Find where the given text appears and provide that cell's center as (x, y) coordinate. 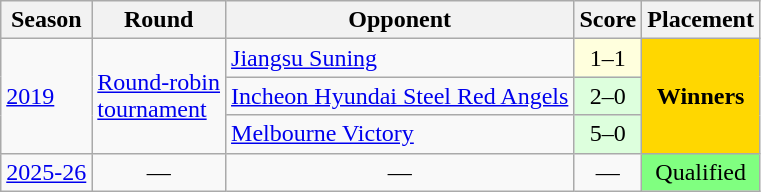
Winners (701, 96)
2019 (46, 96)
Incheon Hyundai Steel Red Angels (400, 96)
Jiangsu Suning (400, 58)
2–0 (608, 96)
Round (159, 20)
1–1 (608, 58)
Placement (701, 20)
Season (46, 20)
Round-robintournament (159, 96)
2025-26 (46, 172)
Score (608, 20)
Qualified (701, 172)
Opponent (400, 20)
5–0 (608, 134)
Melbourne Victory (400, 134)
